Output the [X, Y] coordinate of the center of the cell containing the given text.  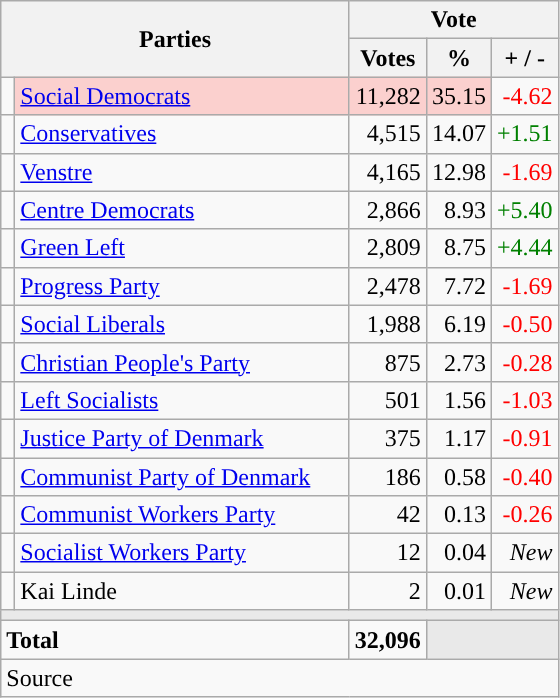
+5.40 [524, 210]
2 [388, 591]
32,096 [388, 640]
0.58 [458, 477]
8.75 [458, 248]
8.93 [458, 210]
Communist Party of Denmark [182, 477]
12.98 [458, 172]
Social Democrats [182, 96]
Justice Party of Denmark [182, 438]
Socialist Workers Party [182, 553]
-0.91 [524, 438]
Vote [454, 20]
Left Socialists [182, 400]
Christian People's Party [182, 362]
2,478 [388, 286]
Green Left [182, 248]
Total [176, 640]
11,282 [388, 96]
14.07 [458, 134]
0.01 [458, 591]
12 [388, 553]
2.73 [458, 362]
375 [388, 438]
2,809 [388, 248]
-0.40 [524, 477]
0.13 [458, 515]
Centre Democrats [182, 210]
Kai Linde [182, 591]
6.19 [458, 324]
35.15 [458, 96]
4,515 [388, 134]
-4.62 [524, 96]
7.72 [458, 286]
+ / - [524, 58]
Communist Workers Party [182, 515]
Social Liberals [182, 324]
42 [388, 515]
% [458, 58]
501 [388, 400]
Venstre [182, 172]
1.56 [458, 400]
+1.51 [524, 134]
Conservatives [182, 134]
4,165 [388, 172]
Votes [388, 58]
-0.50 [524, 324]
186 [388, 477]
-1.03 [524, 400]
1.17 [458, 438]
875 [388, 362]
+4.44 [524, 248]
Source [280, 678]
-0.26 [524, 515]
Progress Party [182, 286]
-0.28 [524, 362]
2,866 [388, 210]
0.04 [458, 553]
Parties [176, 39]
1,988 [388, 324]
